From the cell containing the given text, extract its center point as (X, Y) coordinate. 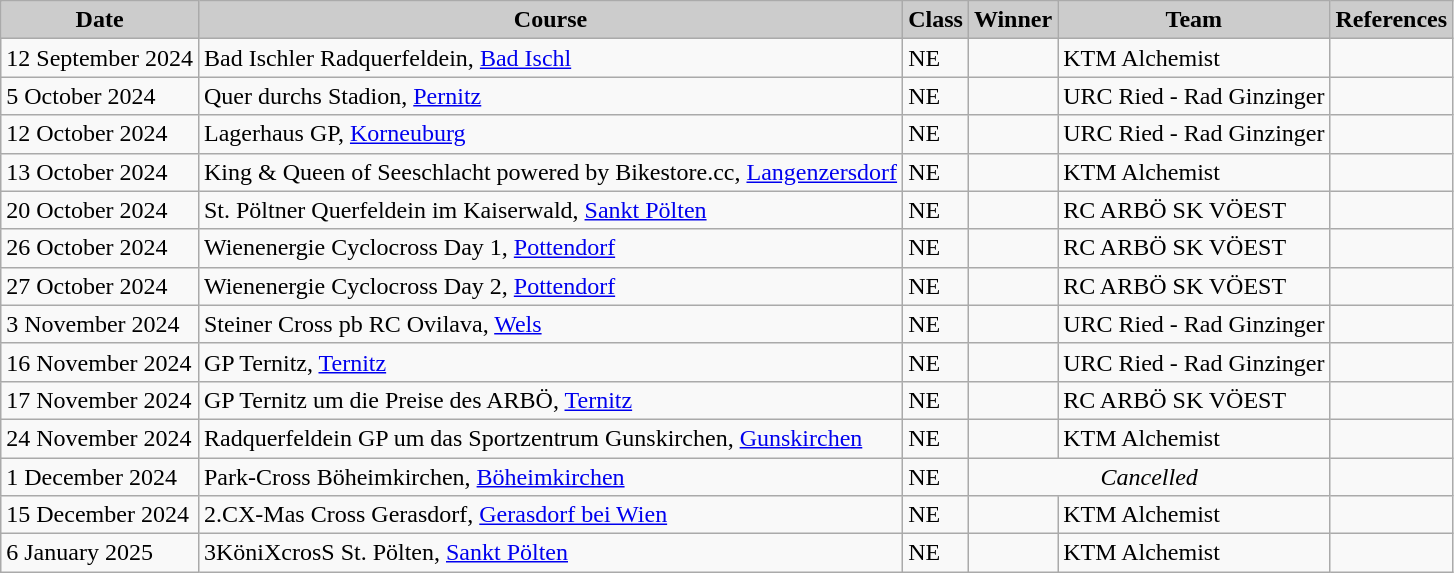
12 October 2024 (100, 134)
3KöniXcrosS St. Pölten, Sankt Pölten (550, 553)
5 October 2024 (100, 96)
Quer durchs Stadion, Pernitz (550, 96)
2.CX-Mas Cross Gerasdorf, Gerasdorf bei Wien (550, 515)
Bad Ischler Radquerfeldein, Bad Ischl (550, 58)
Wienenergie Cyclocross Day 2, Pottendorf (550, 286)
27 October 2024 (100, 286)
6 January 2025 (100, 553)
Park-Cross Böheimkirchen, Böheimkirchen (550, 477)
GP Ternitz um die Preise des ARBÖ, Ternitz (550, 400)
20 October 2024 (100, 210)
12 September 2024 (100, 58)
26 October 2024 (100, 248)
Steiner Cross pb RC Ovilava, Wels (550, 324)
17 November 2024 (100, 400)
King & Queen of Seeschlacht powered by Bikestore.cc, Langenzersdorf (550, 172)
13 October 2024 (100, 172)
24 November 2024 (100, 438)
Radquerfeldein GP um das Sportzentrum Gunskirchen, Gunskirchen (550, 438)
16 November 2024 (100, 362)
3 November 2024 (100, 324)
Date (100, 20)
Wienenergie Cyclocross Day 1, Pottendorf (550, 248)
Class (936, 20)
1 December 2024 (100, 477)
Lagerhaus GP, Korneuburg (550, 134)
Cancelled (1149, 477)
References (1392, 20)
Course (550, 20)
Winner (1012, 20)
15 December 2024 (100, 515)
GP Ternitz, Ternitz (550, 362)
St. Pöltner Querfeldein im Kaiserwald, Sankt Pölten (550, 210)
Team (1194, 20)
